For the text-containing cell, return its midpoint in [X, Y] coordinate format. 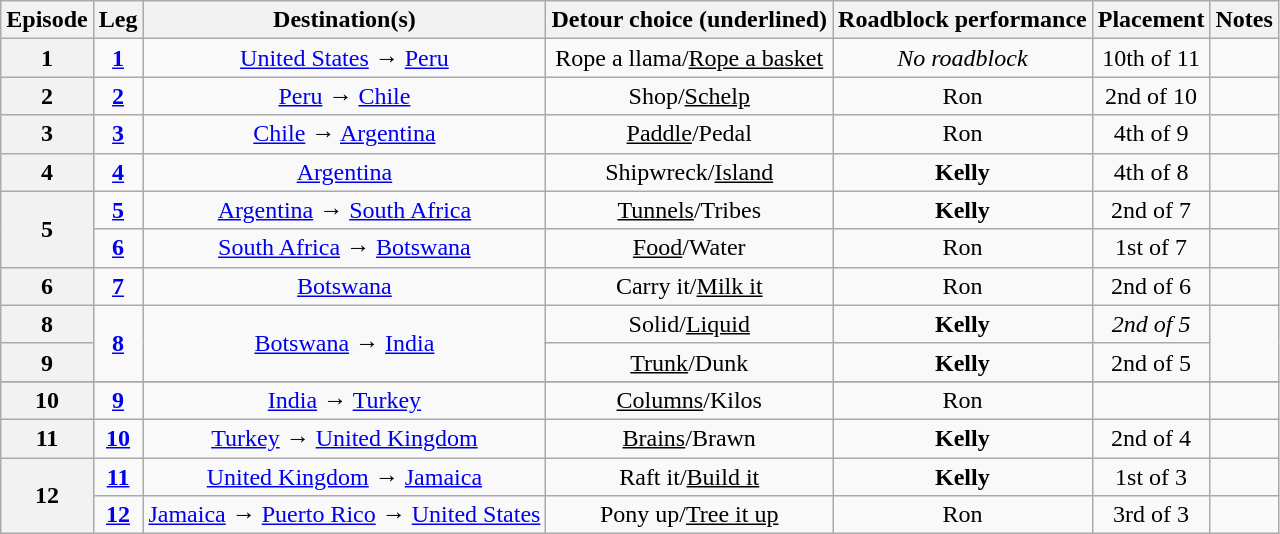
4th of 9 [1151, 134]
3rd of 3 [1151, 515]
Raft it/Build it [690, 477]
2nd of 6 [1151, 286]
Botswana [344, 286]
Solid/Liquid [690, 324]
Shop/Schelp [690, 96]
10th of 11 [1151, 58]
Argentina → South Africa [344, 210]
Botswana → India [344, 343]
Turkey → United Kingdom [344, 438]
Rope a llama/Rope a basket [690, 58]
Episode [47, 20]
7 [118, 286]
Leg [118, 20]
Detour choice (underlined) [690, 20]
1st of 3 [1151, 477]
2nd of 4 [1151, 438]
Food/Water [690, 248]
Peru → Chile [344, 96]
United Kingdom → Jamaica [344, 477]
2nd of 10 [1151, 96]
Notes [1244, 20]
Destination(s) [344, 20]
Brains/Brawn [690, 438]
Roadblock performance [963, 20]
Tunnels/Tribes [690, 210]
India → Turkey [344, 400]
South Africa → Botswana [344, 248]
Columns/Kilos [690, 400]
Paddle/Pedal [690, 134]
United States → Peru [344, 58]
No roadblock [963, 58]
Pony up/Tree it up [690, 515]
Placement [1151, 20]
4th of 8 [1151, 172]
2nd of 7 [1151, 210]
1st of 7 [1151, 248]
Carry it/Milk it [690, 286]
Trunk/Dunk [690, 362]
Argentina [344, 172]
Shipwreck/Island [690, 172]
Chile → Argentina [344, 134]
Jamaica → Puerto Rico → United States [344, 515]
